Pinpoint the cell where the given text exists, returning its (X, Y) midpoint coordinate. 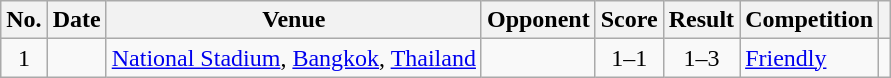
Venue (294, 20)
Score (629, 20)
1–3 (701, 58)
Friendly (810, 58)
Result (701, 20)
Date (76, 20)
1 (24, 58)
No. (24, 20)
Opponent (538, 20)
Competition (810, 20)
1–1 (629, 58)
National Stadium, Bangkok, Thailand (294, 58)
